From the cell containing the given text, extract its center point as (X, Y) coordinate. 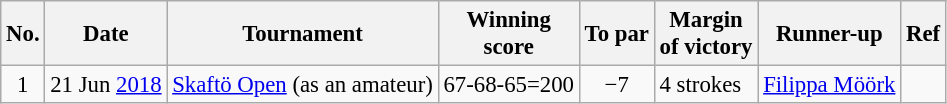
Winningscore (508, 34)
67-68-65=200 (508, 85)
Tournament (302, 34)
Date (106, 34)
Filippa Möörk (830, 85)
Runner-up (830, 34)
To par (616, 34)
1 (23, 85)
Marginof victory (706, 34)
21 Jun 2018 (106, 85)
4 strokes (706, 85)
No. (23, 34)
−7 (616, 85)
Skaftö Open (as an amateur) (302, 85)
Ref (924, 34)
